Output the [x, y] coordinate of the center of the cell containing the given text.  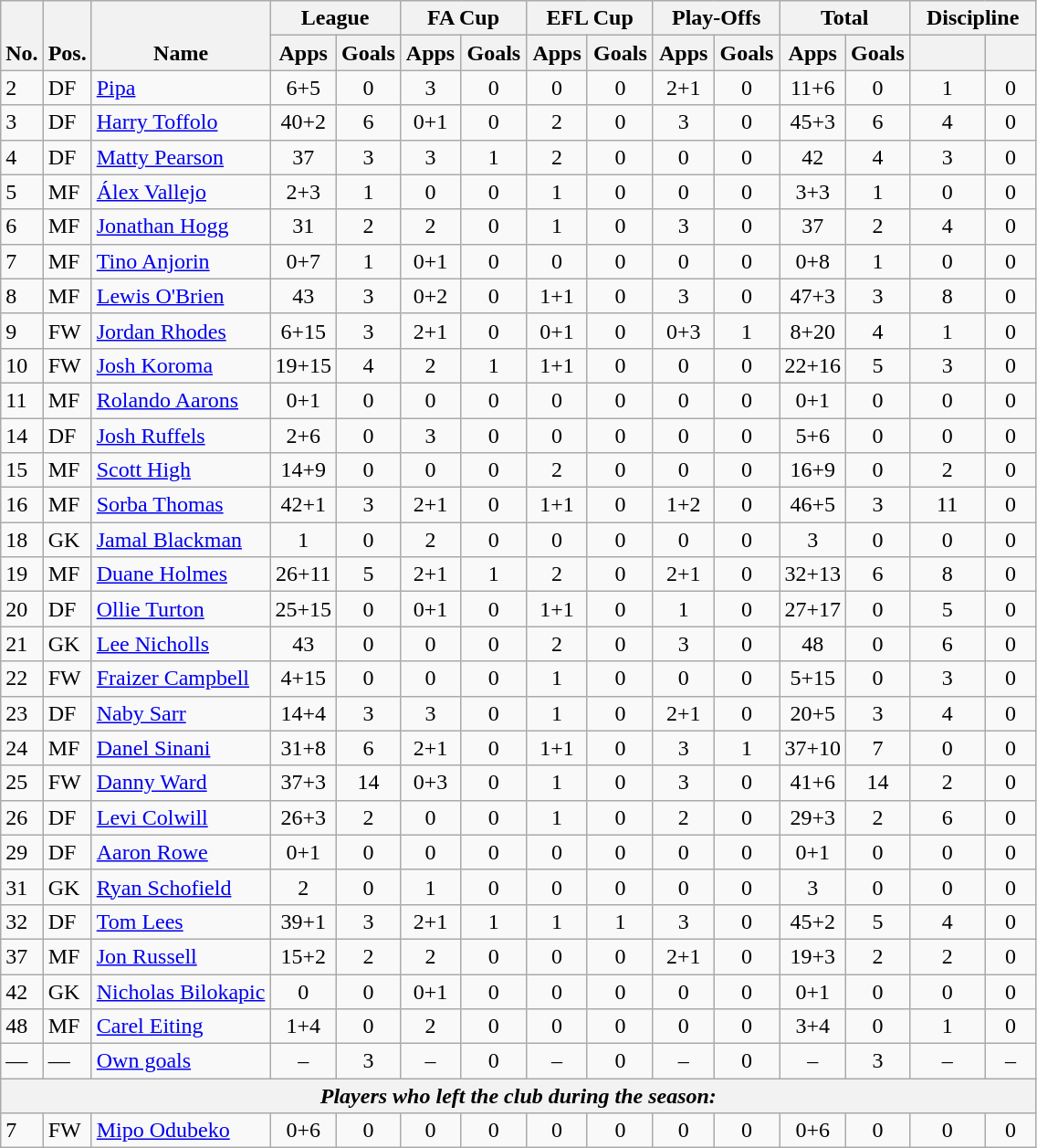
Jordan Rhodes [181, 331]
22 [22, 679]
9 [22, 331]
19+15 [303, 365]
Duane Holmes [181, 574]
25 [22, 783]
Nicholas Bilokapic [181, 991]
Scott High [181, 470]
Tino Anjorin [181, 261]
22+16 [812, 365]
Lee Nicholls [181, 644]
Discipline [973, 18]
25+15 [303, 609]
32+13 [812, 574]
Álex Vallejo [181, 192]
19 [22, 574]
Sorba Thomas [181, 505]
47+3 [812, 296]
Players who left the club during the season: [518, 1096]
6+5 [303, 88]
3+3 [812, 192]
Mipo Odubeko [181, 1131]
24 [22, 748]
Jonathan Hogg [181, 226]
19+3 [812, 956]
15 [22, 470]
Jamal Blackman [181, 540]
37+10 [812, 748]
2+3 [303, 192]
27+17 [812, 609]
League [335, 18]
29+3 [812, 817]
20+5 [812, 713]
Ryan Schofield [181, 887]
5+15 [812, 679]
0+2 [431, 296]
32 [22, 922]
Play-Offs [716, 18]
Aaron Rowe [181, 852]
Matty Pearson [181, 157]
41+6 [812, 783]
1+4 [303, 1027]
Name [181, 36]
EFL Cup [590, 18]
Naby Sarr [181, 713]
8+20 [812, 331]
1+2 [683, 505]
Danel Sinani [181, 748]
Lewis O'Brien [181, 296]
Danny Ward [181, 783]
2+6 [303, 436]
42+1 [303, 505]
45+3 [812, 122]
45+2 [812, 922]
14+4 [303, 713]
46+5 [812, 505]
Carel Eiting [181, 1027]
39+1 [303, 922]
15+2 [303, 956]
11+6 [812, 88]
Jon Russell [181, 956]
6+15 [303, 331]
Harry Toffolo [181, 122]
FA Cup [464, 18]
26+11 [303, 574]
18 [22, 540]
Tom Lees [181, 922]
Pos. [68, 36]
Fraizer Campbell [181, 679]
10 [22, 365]
Rolando Aarons [181, 400]
31+8 [303, 748]
26 [22, 817]
3+4 [812, 1027]
5+6 [812, 436]
37+3 [303, 783]
Own goals [181, 1061]
Josh Koroma [181, 365]
16 [22, 505]
0+7 [303, 261]
Total [844, 18]
40+2 [303, 122]
No. [22, 36]
14+9 [303, 470]
20 [22, 609]
Pipa [181, 88]
23 [22, 713]
21 [22, 644]
26+3 [303, 817]
Levi Colwill [181, 817]
16+9 [812, 470]
Ollie Turton [181, 609]
4+15 [303, 679]
Josh Ruffels [181, 436]
0+8 [812, 261]
29 [22, 852]
